Determine the [x, y] coordinate at the center of the cell enclosing the given text.  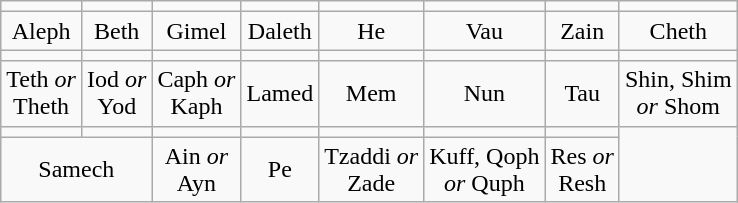
Nun [484, 94]
Aleph [42, 31]
Res orResh [582, 170]
Iod orYod [116, 94]
Kuff, Qophor Quph [484, 170]
Zain [582, 31]
Vau [484, 31]
Mem [372, 94]
Cheth [678, 31]
Daleth [280, 31]
He [372, 31]
Shin, Shimor Shom [678, 94]
Samech [76, 170]
Caph orKaph [196, 94]
Tzaddi orZade [372, 170]
Gimel [196, 31]
Pe [280, 170]
Teth orTheth [42, 94]
Beth [116, 31]
Lamed [280, 94]
Tau [582, 94]
Ain orAyn [196, 170]
